Determine the (x, y) coordinate at the center of the cell enclosing the given text.  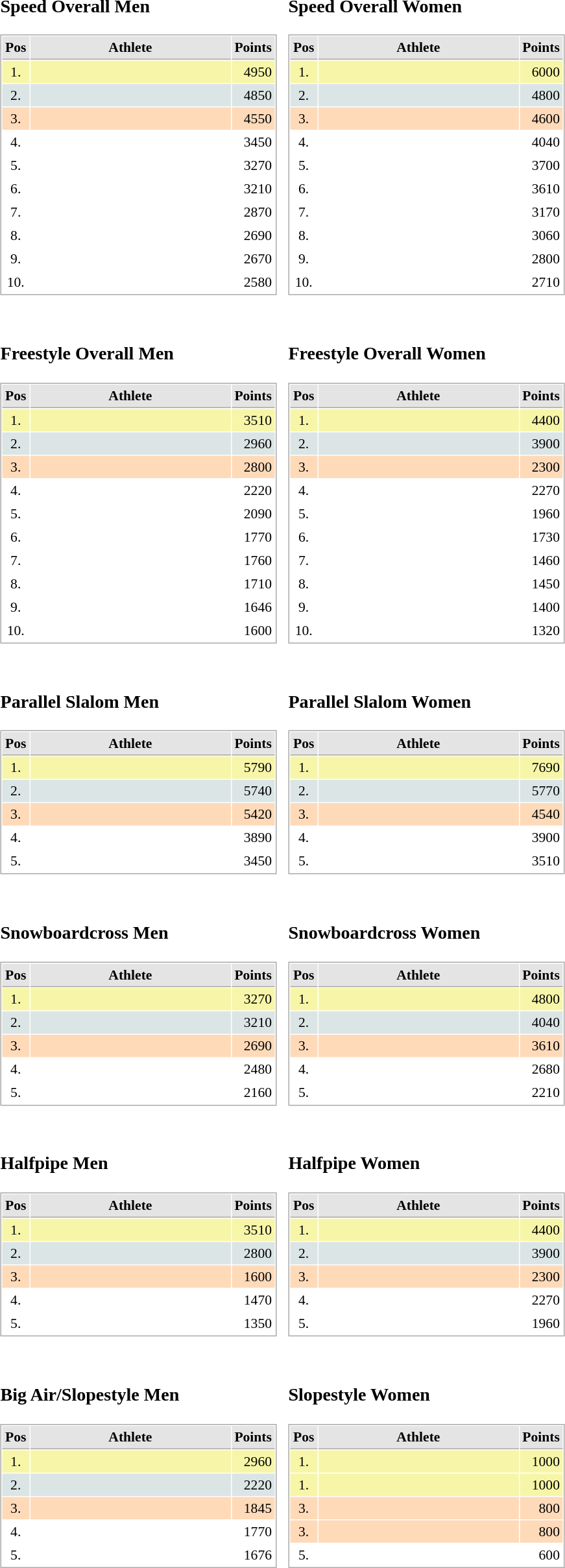
5740 (253, 791)
4850 (253, 95)
1845 (253, 1508)
1400 (541, 607)
2480 (253, 1069)
1350 (253, 1323)
1760 (253, 560)
2680 (541, 1069)
3060 (541, 235)
7690 (541, 767)
1710 (253, 583)
1730 (541, 537)
5770 (541, 791)
1646 (253, 607)
3890 (253, 838)
1320 (541, 630)
2670 (253, 259)
2580 (253, 282)
4600 (541, 119)
4950 (253, 72)
1676 (253, 1554)
3700 (541, 165)
1470 (253, 1300)
1460 (541, 560)
1450 (541, 583)
2710 (541, 282)
600 (541, 1554)
2090 (253, 513)
5420 (253, 814)
2160 (253, 1092)
4540 (541, 814)
4550 (253, 119)
2870 (253, 212)
5790 (253, 767)
2210 (541, 1092)
3170 (541, 212)
6000 (541, 72)
